Output the [x, y] coordinate of the center of the cell containing the given text.  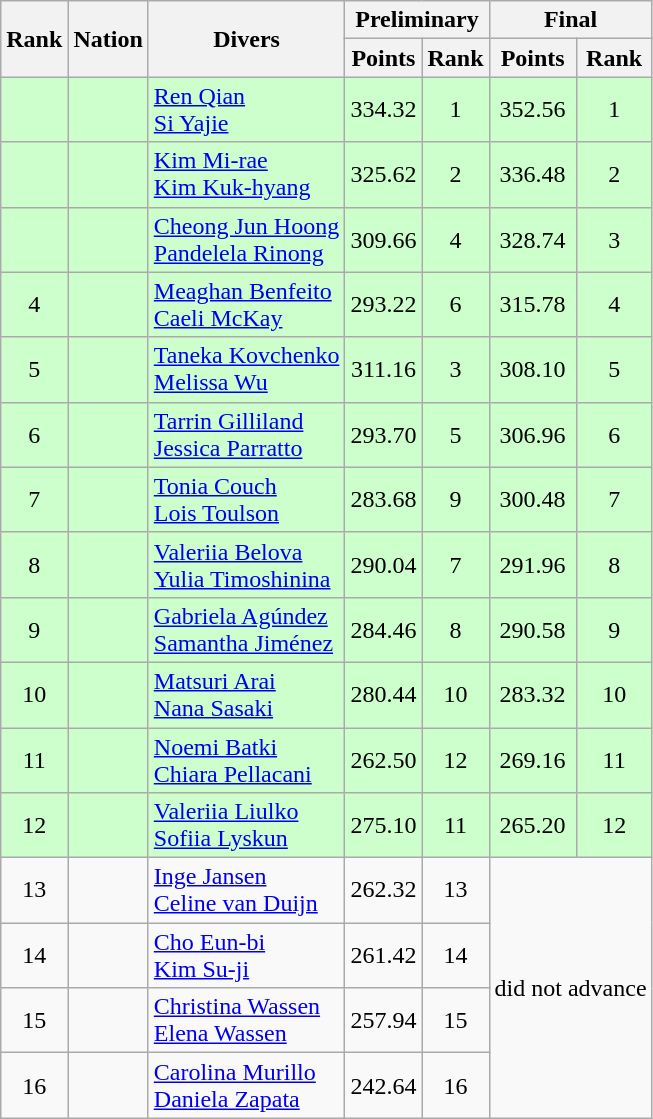
315.78 [532, 304]
Final [570, 20]
309.66 [384, 240]
Inge JansenCeline van Duijn [246, 890]
Tonia CouchLois Toulson [246, 500]
336.48 [532, 174]
328.74 [532, 240]
Christina WassenElena Wassen [246, 1020]
Valeriia LiulkoSofiia Lyskun [246, 826]
Ren QianSi Yajie [246, 110]
Nation [108, 39]
242.64 [384, 1086]
293.70 [384, 434]
Cho Eun-biKim Su-ji [246, 956]
306.96 [532, 434]
Tarrin GillilandJessica Parratto [246, 434]
Carolina MurilloDaniela Zapata [246, 1086]
283.32 [532, 694]
269.16 [532, 760]
Matsuri AraiNana Sasaki [246, 694]
Kim Mi-raeKim Kuk-hyang [246, 174]
Preliminary [417, 20]
334.32 [384, 110]
291.96 [532, 564]
352.56 [532, 110]
290.58 [532, 630]
Divers [246, 39]
262.32 [384, 890]
Meaghan BenfeitoCaeli McKay [246, 304]
261.42 [384, 956]
284.46 [384, 630]
293.22 [384, 304]
did not advance [570, 988]
280.44 [384, 694]
Noemi BatkiChiara Pellacani [246, 760]
275.10 [384, 826]
265.20 [532, 826]
Gabriela AgúndezSamantha Jiménez [246, 630]
283.68 [384, 500]
308.10 [532, 370]
Cheong Jun HoongPandelela Rinong [246, 240]
257.94 [384, 1020]
290.04 [384, 564]
Taneka KovchenkoMelissa Wu [246, 370]
Valeriia BelovaYulia Timoshinina [246, 564]
262.50 [384, 760]
311.16 [384, 370]
325.62 [384, 174]
300.48 [532, 500]
